Identify which cell holds the provided text, then report its (x, y) central coordinate. 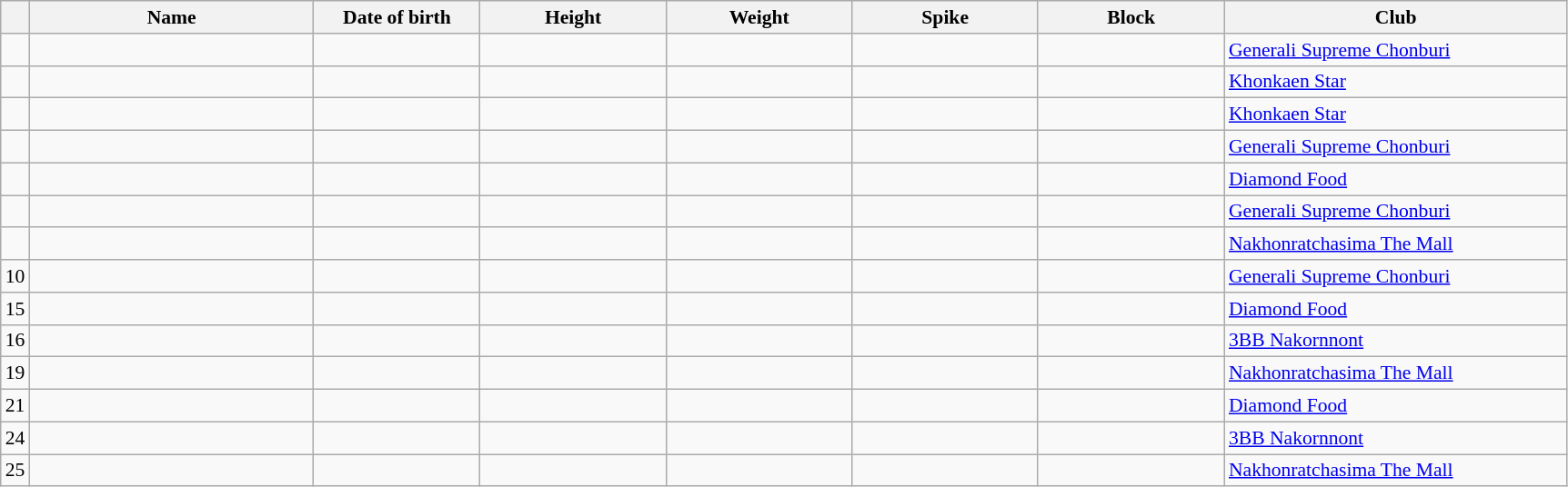
Spike (946, 17)
21 (15, 406)
25 (15, 471)
10 (15, 276)
Date of birth (397, 17)
16 (15, 341)
24 (15, 438)
15 (15, 309)
Weight (759, 17)
Height (573, 17)
19 (15, 373)
Block (1131, 17)
Club (1395, 17)
Name (171, 17)
